Provide the [X, Y] coordinate of the cell's center where the given text is located.  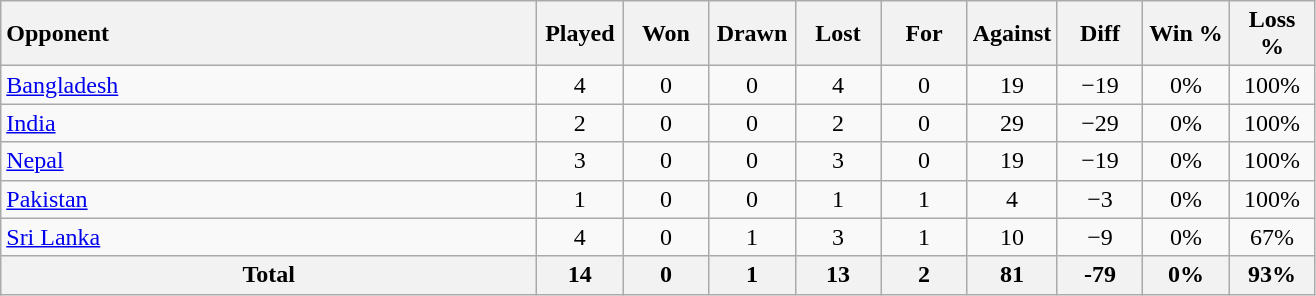
Bangladesh [269, 85]
Against [1012, 34]
14 [580, 275]
Loss % [1272, 34]
−29 [1100, 123]
−9 [1100, 237]
29 [1012, 123]
−3 [1100, 199]
India [269, 123]
Opponent [269, 34]
81 [1012, 275]
Played [580, 34]
93% [1272, 275]
Win % [1186, 34]
Pakistan [269, 199]
Total [269, 275]
13 [838, 275]
67% [1272, 237]
10 [1012, 237]
Won [666, 34]
Drawn [752, 34]
Sri Lanka [269, 237]
Lost [838, 34]
Nepal [269, 161]
-79 [1100, 275]
For [924, 34]
Diff [1100, 34]
